Determine the (X, Y) coordinate at the center of the cell enclosing the given text.  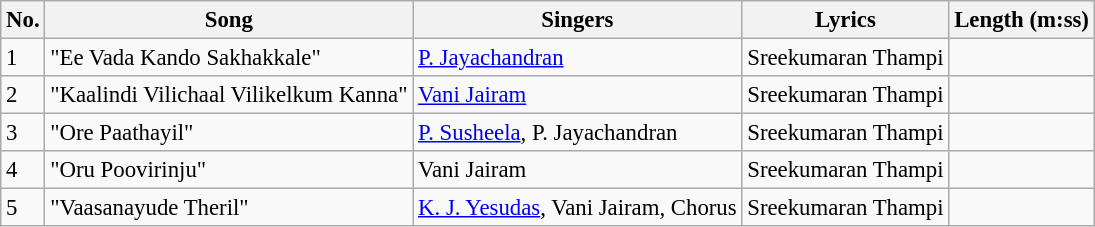
5 (23, 208)
No. (23, 20)
P. Susheela, P. Jayachandran (578, 133)
1 (23, 58)
2 (23, 95)
"Oru Poovirinju" (229, 170)
K. J. Yesudas, Vani Jairam, Chorus (578, 208)
4 (23, 170)
Singers (578, 20)
Lyrics (846, 20)
"Ore Paathayil" (229, 133)
"Vaasanayude Theril" (229, 208)
P. Jayachandran (578, 58)
"Ee Vada Kando Sakhakkale" (229, 58)
3 (23, 133)
Length (m:ss) (1022, 20)
Song (229, 20)
"Kaalindi Vilichaal Vilikelkum Kanna" (229, 95)
